Return the (x, y) coordinate for the center point of the cell that contains the specified text.  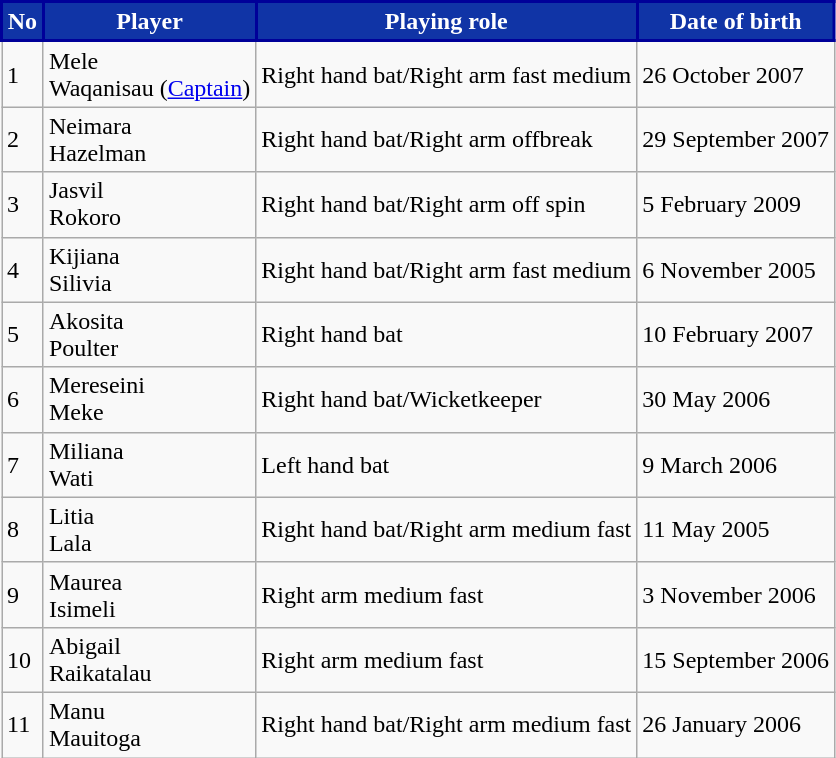
3 November 2006 (736, 594)
11 (23, 724)
6 November 2005 (736, 270)
9 March 2006 (736, 464)
Right hand bat (446, 334)
29 September 2007 (736, 140)
Left hand bat (446, 464)
ManuMauitoga (149, 724)
AkositaPoulter (149, 334)
10 (23, 660)
Player (149, 22)
6 (23, 400)
MaureaIsimeli (149, 594)
NeimaraHazelman (149, 140)
KijianaSilivia (149, 270)
Right hand bat/Wicketkeeper (446, 400)
30 May 2006 (736, 400)
9 (23, 594)
11 May 2005 (736, 530)
JasvilRokoro (149, 204)
26 October 2007 (736, 74)
MeleWaqanisau (Captain) (149, 74)
MereseiniMeke (149, 400)
5 February 2009 (736, 204)
1 (23, 74)
3 (23, 204)
Right hand bat/Right arm off spin (446, 204)
2 (23, 140)
Right hand bat/Right arm offbreak (446, 140)
MilianaWati (149, 464)
Playing role (446, 22)
5 (23, 334)
8 (23, 530)
15 September 2006 (736, 660)
10 February 2007 (736, 334)
26 January 2006 (736, 724)
AbigailRaikatalau (149, 660)
Date of birth (736, 22)
7 (23, 464)
No (23, 22)
LitiaLala (149, 530)
4 (23, 270)
